Scan for the cell matching the given text and deliver its [x, y] coordinate at center. 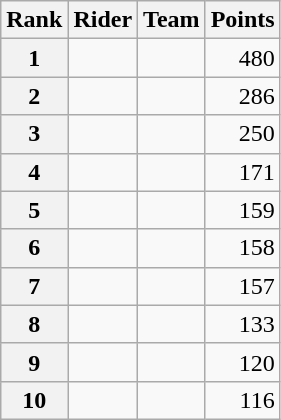
6 [34, 248]
2 [34, 96]
Rank [34, 20]
9 [34, 362]
157 [242, 286]
158 [242, 248]
Team [172, 20]
1 [34, 58]
250 [242, 134]
286 [242, 96]
5 [34, 210]
Rider [103, 20]
480 [242, 58]
133 [242, 324]
120 [242, 362]
7 [34, 286]
116 [242, 400]
8 [34, 324]
Points [242, 20]
4 [34, 172]
10 [34, 400]
3 [34, 134]
159 [242, 210]
171 [242, 172]
